Locate the cell with the specified text and output its (x, y) center coordinate. 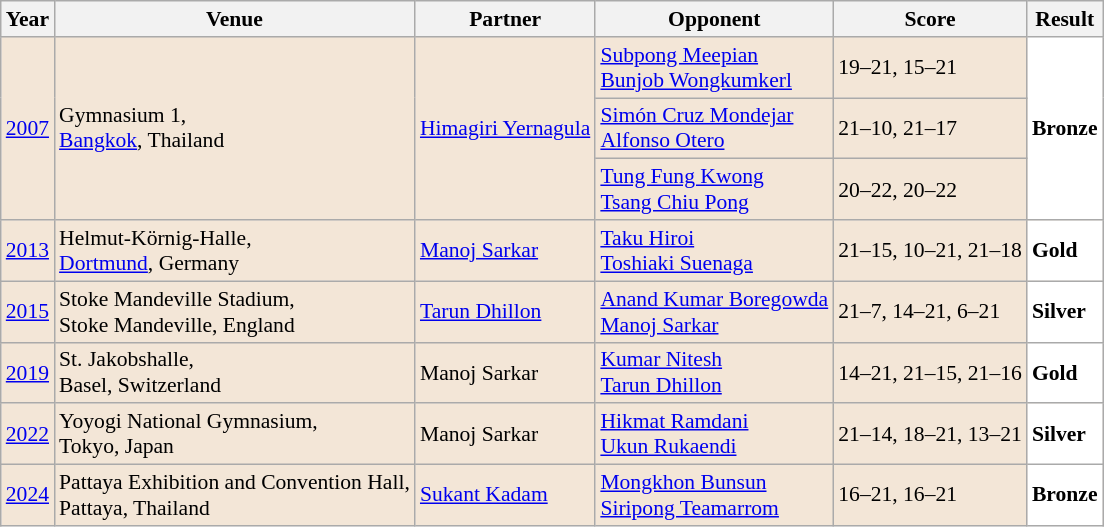
Mongkhon Bunsun Siripong Teamarrom (714, 496)
St. Jakobshalle,Basel, Switzerland (234, 372)
Stoke Mandeville Stadium,Stoke Mandeville, England (234, 312)
2015 (28, 312)
Opponent (714, 19)
Tung Fung Kwong Tsang Chiu Pong (714, 190)
Simón Cruz Mondejar Alfonso Otero (714, 128)
21–15, 10–21, 21–18 (930, 250)
Sukant Kadam (505, 496)
21–10, 21–17 (930, 128)
Kumar Nitesh Tarun Dhillon (714, 372)
Hikmat Ramdani Ukun Rukaendi (714, 434)
16–21, 16–21 (930, 496)
2019 (28, 372)
Taku Hiroi Toshiaki Suenaga (714, 250)
2013 (28, 250)
21–14, 18–21, 13–21 (930, 434)
Helmut-Körnig-Halle,Dortmund, Germany (234, 250)
Partner (505, 19)
Pattaya Exhibition and Convention Hall,Pattaya, Thailand (234, 496)
2022 (28, 434)
Subpong Meepian Bunjob Wongkumkerl (714, 68)
14–21, 21–15, 21–16 (930, 372)
2024 (28, 496)
Tarun Dhillon (505, 312)
19–21, 15–21 (930, 68)
21–7, 14–21, 6–21 (930, 312)
Year (28, 19)
Result (1065, 19)
Yoyogi National Gymnasium,Tokyo, Japan (234, 434)
Gymnasium 1,Bangkok, Thailand (234, 128)
Score (930, 19)
2007 (28, 128)
Himagiri Yernagula (505, 128)
20–22, 20–22 (930, 190)
Venue (234, 19)
Anand Kumar Boregowda Manoj Sarkar (714, 312)
